Output the [x, y] coordinate of the center of the cell containing the given text.  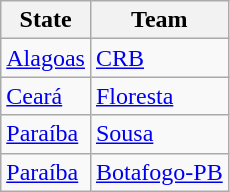
Alagoas [46, 58]
Team [159, 20]
Floresta [159, 96]
Botafogo-PB [159, 172]
CRB [159, 58]
Ceará [46, 96]
Sousa [159, 134]
State [46, 20]
